For the text-containing cell, return its midpoint in [X, Y] coordinate format. 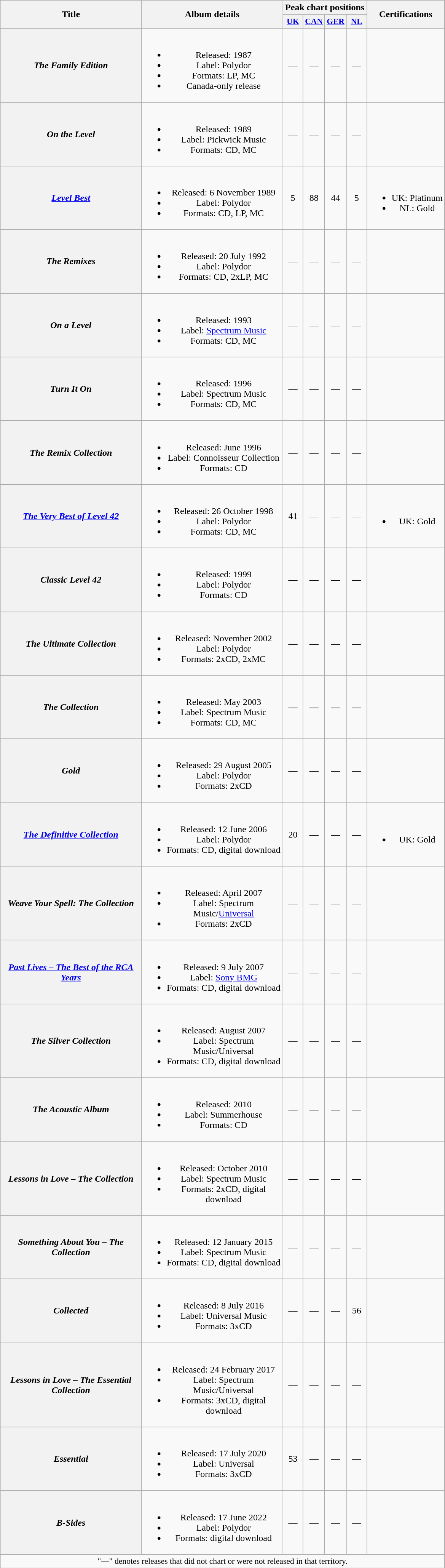
On the Level [71, 134]
Released: August 2007Label: Spectrum Music/UniversalFormats: CD, digital download [212, 1041]
UK: PlatinumNL: Gold [406, 198]
Released: 24 February 2017Label: Spectrum Music/UniversalFormats: 3xCD, digital download [212, 1385]
Title [71, 14]
Gold [71, 770]
The Definitive Collection [71, 834]
Released: 1987Label: PolydorFormats: LP, MCCanada-only release [212, 65]
Released: 2010Label: SummerhouseFormats: CD [212, 1110]
"—" denotes releases that did not chart or were not released in that territory. [223, 1561]
GER [336, 22]
Certifications [406, 14]
The Acoustic Album [71, 1110]
88 [314, 198]
Released: April 2007Label: Spectrum Music/UniversalFormats: 2xCD [212, 903]
The Silver Collection [71, 1041]
56 [356, 1311]
Peak chart positions [325, 8]
Essential [71, 1459]
44 [336, 198]
Released: 26 October 1998Label: PolydorFormats: CD, MC [212, 516]
53 [293, 1459]
Released: 20 July 1992Label: PolydorFormats: CD, 2xLP, MC [212, 261]
Released: 12 January 2015Label: Spectrum MusicFormats: CD, digital download [212, 1248]
Released: 1993Label: Spectrum MusicFormats: CD, MC [212, 325]
The Very Best of Level 42 [71, 516]
Released: November 2002Label: PolydorFormats: 2xCD, 2xMC [212, 643]
Released: 1996Label: Spectrum MusicFormats: CD, MC [212, 389]
Released: 1989Label: Pickwick MusicFormats: CD, MC [212, 134]
Released: 1999Label: PolydorFormats: CD [212, 580]
Released: 17 June 2022Label: PolydorFormats: digital download [212, 1523]
Released: 12 June 2006Label: PolydorFormats: CD, digital download [212, 834]
Released: 9 July 2007Label: Sony BMGFormats: CD, digital download [212, 972]
The Remix Collection [71, 453]
Released: 17 July 2020Label: UniversalFormats: 3xCD [212, 1459]
CAN [314, 22]
41 [293, 516]
Level Best [71, 198]
Released: 6 November 1989Label: PolydorFormats: CD, LP, MC [212, 198]
Released: 29 August 2005Label: PolydorFormats: 2xCD [212, 770]
Weave Your Spell: The Collection [71, 903]
Past Lives – The Best of the RCA Years [71, 972]
The Collection [71, 707]
Released: June 1996Label: Connoisseur CollectionFormats: CD [212, 453]
Released: October 2010Label: Spectrum MusicFormats: 2xCD, digital download [212, 1179]
Collected [71, 1311]
Turn It On [71, 389]
UK [293, 22]
NL [356, 22]
Released: May 2003Label: Spectrum MusicFormats: CD, MC [212, 707]
Classic Level 42 [71, 580]
Album details [212, 14]
Lessons in Love – The Essential Collection [71, 1385]
Lessons in Love – The Collection [71, 1179]
Something About You – The Collection [71, 1248]
20 [293, 834]
Released: 8 July 2016Label: Universal MusicFormats: 3xCD [212, 1311]
On a Level [71, 325]
The Remixes [71, 261]
The Family Edition [71, 65]
B-Sides [71, 1523]
The Ultimate Collection [71, 643]
